Search for the cell housing the specified text and yield its (X, Y) center coordinate. 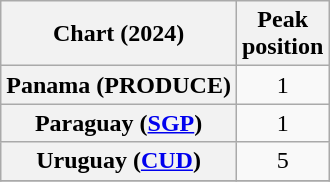
Peakposition (282, 34)
Panama (PRODUCE) (119, 85)
5 (282, 161)
Uruguay (CUD) (119, 161)
Chart (2024) (119, 34)
Paraguay (SGP) (119, 123)
